Detect which cell encompasses the target text, then output its (x, y) center coordinate. 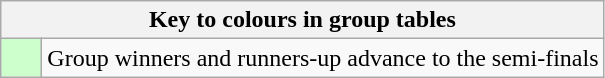
Key to colours in group tables (302, 20)
Group winners and runners-up advance to the semi-finals (323, 58)
